Pinpoint the cell where the given text exists, returning its [X, Y] midpoint coordinate. 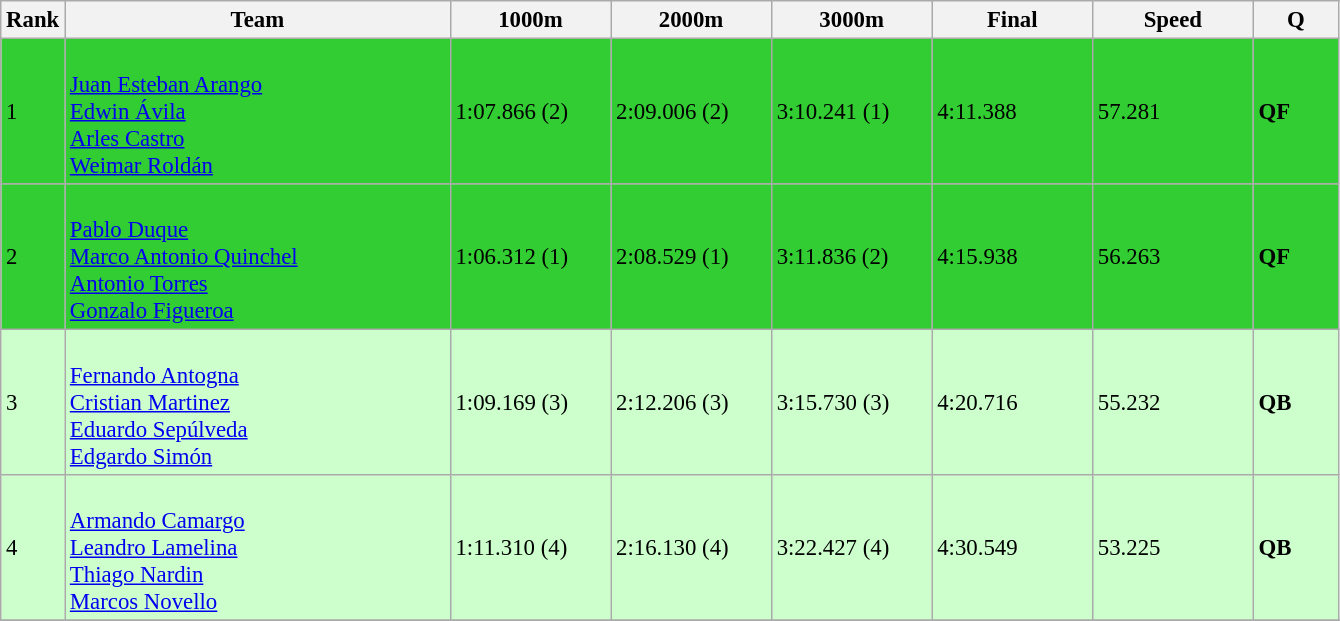
3:22.427 (4) [852, 548]
4:30.549 [1012, 548]
Fernando AntognaCristian MartinezEduardo SepúlvedaEdgardo Simón [258, 403]
Q [1296, 20]
1:06.312 (1) [530, 257]
Team [258, 20]
56.263 [1174, 257]
3:10.241 (1) [852, 112]
3000m [852, 20]
3:11.836 (2) [852, 257]
1:07.866 (2) [530, 112]
4:11.388 [1012, 112]
1000m [530, 20]
Armando CamargoLeandro LamelinaThiago NardinMarcos Novello [258, 548]
Juan Esteban ArangoEdwin ÁvilaArles CastroWeimar Roldán [258, 112]
Pablo DuqueMarco Antonio QuinchelAntonio TorresGonzalo Figueroa [258, 257]
2000m [692, 20]
Rank [33, 20]
2:12.206 (3) [692, 403]
3:15.730 (3) [852, 403]
1 [33, 112]
1:11.310 (4) [530, 548]
2:08.529 (1) [692, 257]
2:09.006 (2) [692, 112]
57.281 [1174, 112]
53.225 [1174, 548]
4:15.938 [1012, 257]
3 [33, 403]
2 [33, 257]
Speed [1174, 20]
2:16.130 (4) [692, 548]
4 [33, 548]
4:20.716 [1012, 403]
Final [1012, 20]
55.232 [1174, 403]
1:09.169 (3) [530, 403]
